Identify which cell holds the provided text, then report its [X, Y] central coordinate. 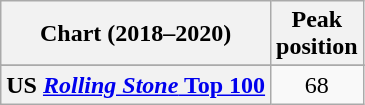
Chart (2018–2020) [136, 34]
68 [317, 85]
Peakposition [317, 34]
US Rolling Stone Top 100 [136, 85]
